Output the (X, Y) coordinate of the center of the cell containing the given text.  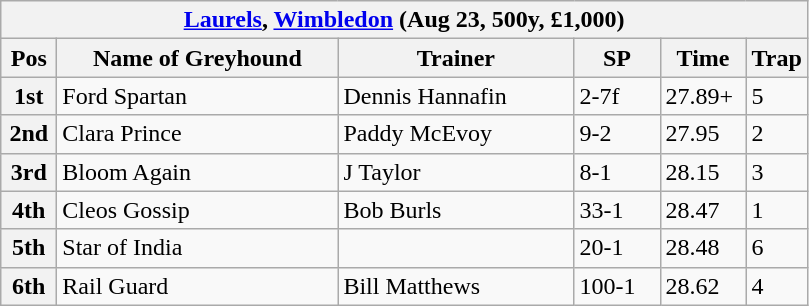
5 (776, 96)
28.62 (703, 286)
Star of India (198, 248)
28.47 (703, 210)
1st (29, 96)
2-7f (617, 96)
Trainer (456, 58)
Ford Spartan (198, 96)
6th (29, 286)
1 (776, 210)
100-1 (617, 286)
27.95 (703, 134)
3 (776, 172)
Laurels, Wimbledon (Aug 23, 500y, £1,000) (404, 20)
8-1 (617, 172)
Clara Prince (198, 134)
Paddy McEvoy (456, 134)
Bloom Again (198, 172)
6 (776, 248)
5th (29, 248)
Trap (776, 58)
SP (617, 58)
9-2 (617, 134)
33-1 (617, 210)
Cleos Gossip (198, 210)
Name of Greyhound (198, 58)
Rail Guard (198, 286)
4th (29, 210)
Dennis Hannafin (456, 96)
J Taylor (456, 172)
20-1 (617, 248)
2nd (29, 134)
2 (776, 134)
Bill Matthews (456, 286)
28.48 (703, 248)
27.89+ (703, 96)
28.15 (703, 172)
4 (776, 286)
Pos (29, 58)
Time (703, 58)
Bob Burls (456, 210)
3rd (29, 172)
